Output the (X, Y) coordinate of the center of the cell containing the given text.  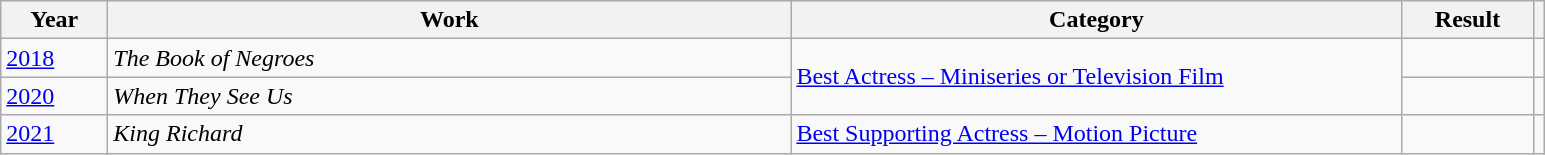
The Book of Negroes (450, 58)
Best Actress – Miniseries or Television Film (1096, 77)
Result (1468, 20)
Best Supporting Actress – Motion Picture (1096, 134)
2021 (54, 134)
2018 (54, 58)
Work (450, 20)
When They See Us (450, 96)
King Richard (450, 134)
Category (1096, 20)
2020 (54, 96)
Year (54, 20)
